Extract the (x, y) coordinate from the center of the cell holding the provided text.  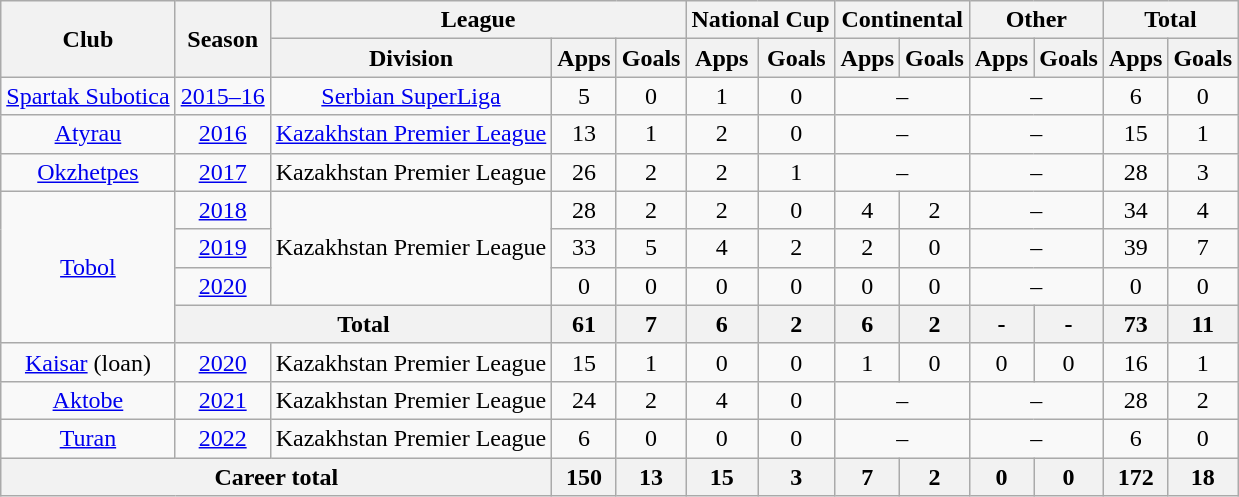
Career total (276, 477)
Other (1036, 20)
Continental (902, 20)
Spartak Subotica (88, 96)
League (478, 20)
2016 (222, 134)
2017 (222, 172)
172 (1135, 477)
Division (411, 58)
Turan (88, 438)
39 (1135, 248)
Atyrau (88, 134)
26 (584, 172)
34 (1135, 210)
16 (1135, 362)
Kaisar (loan) (88, 362)
2022 (222, 438)
2015–16 (222, 96)
Season (222, 39)
11 (1203, 324)
33 (584, 248)
National Cup (760, 20)
Tobol (88, 267)
61 (584, 324)
2021 (222, 400)
2019 (222, 248)
150 (584, 477)
Aktobe (88, 400)
Serbian SuperLiga (411, 96)
18 (1203, 477)
Club (88, 39)
Okzhetpes (88, 172)
73 (1135, 324)
2018 (222, 210)
24 (584, 400)
